Find where the given text appears and provide that cell's center as [X, Y] coordinate. 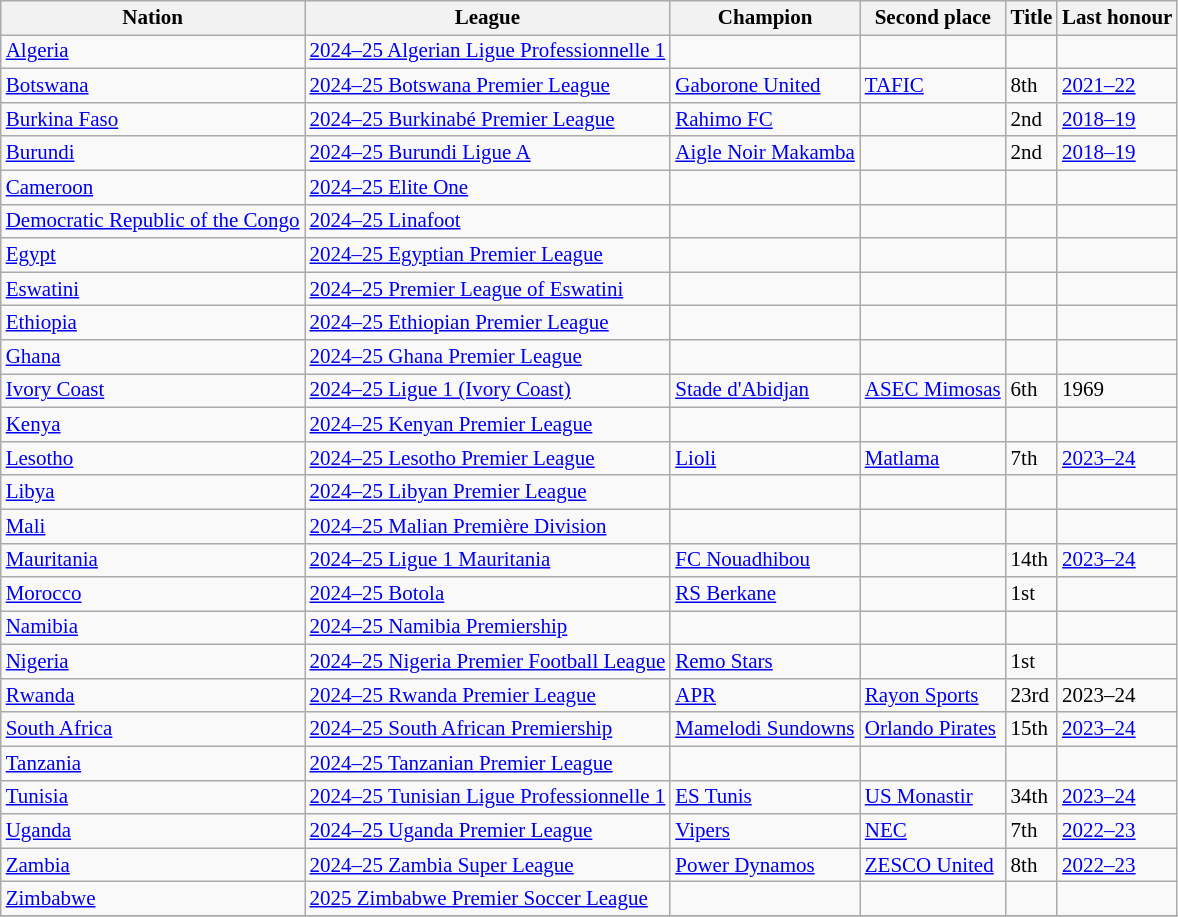
2024–25 South African Premiership [488, 729]
2024–25 Malian Première Division [488, 526]
34th [1032, 797]
2024–25 Ligue 1 Mauritania [488, 560]
Vipers [765, 831]
Stade d'Abidjan [765, 391]
Second place [933, 18]
Last honour [1117, 18]
Tunisia [153, 797]
14th [1032, 560]
2024–25 Nigeria Premier Football League [488, 662]
Gaborone United [765, 86]
ZESCO United [933, 865]
Zimbabwe [153, 899]
23rd [1032, 696]
2024–25 Ethiopian Premier League [488, 323]
2024–25 Tanzanian Premier League [488, 763]
2024–25 Lesotho Premier League [488, 458]
2024–25 Uganda Premier League [488, 831]
Mamelodi Sundowns [765, 729]
Aigle Noir Makamba [765, 153]
2024–25 Algerian Ligue Professionnelle 1 [488, 52]
Egypt [153, 255]
15th [1032, 729]
2024–25 Rwanda Premier League [488, 696]
APR [765, 696]
6th [1032, 391]
2021–22 [1117, 86]
Morocco [153, 594]
ES Tunis [765, 797]
Algeria [153, 52]
Ghana [153, 357]
2024–25 Egyptian Premier League [488, 255]
2024–25 Linafoot [488, 221]
Libya [153, 492]
Botswana [153, 86]
Rayon Sports [933, 696]
ASEC Mimosas [933, 391]
Ethiopia [153, 323]
Mauritania [153, 560]
Power Dynamos [765, 865]
2024–25 Ghana Premier League [488, 357]
FC Nouadhibou [765, 560]
Namibia [153, 628]
Matlama [933, 458]
2024–25 Tunisian Ligue Professionnelle 1 [488, 797]
Democratic Republic of the Congo [153, 221]
2024–25 Botswana Premier League [488, 86]
Remo Stars [765, 662]
2024–25 Elite One [488, 187]
2024–25 Libyan Premier League [488, 492]
2024–25 Botola [488, 594]
2024–25 Ligue 1 (Ivory Coast) [488, 391]
TAFIC [933, 86]
Champion [765, 18]
Tanzania [153, 763]
2024–25 Kenyan Premier League [488, 424]
Cameroon [153, 187]
2024–25 Burkinabé Premier League [488, 119]
US Monastir [933, 797]
Rahimo FC [765, 119]
Title [1032, 18]
Burundi [153, 153]
2024–25 Zambia Super League [488, 865]
Lesotho [153, 458]
Zambia [153, 865]
League [488, 18]
Ivory Coast [153, 391]
2024–25 Namibia Premiership [488, 628]
Kenya [153, 424]
2024–25 Burundi Ligue A [488, 153]
2024–25 Premier League of Eswatini [488, 289]
RS Berkane [765, 594]
Orlando Pirates [933, 729]
South Africa [153, 729]
Rwanda [153, 696]
Nigeria [153, 662]
Nation [153, 18]
2025 Zimbabwe Premier Soccer League [488, 899]
Lioli [765, 458]
Mali [153, 526]
Eswatini [153, 289]
Burkina Faso [153, 119]
1969 [1117, 391]
Uganda [153, 831]
NEC [933, 831]
